Output the (X, Y) coordinate of the center of the cell containing the given text.  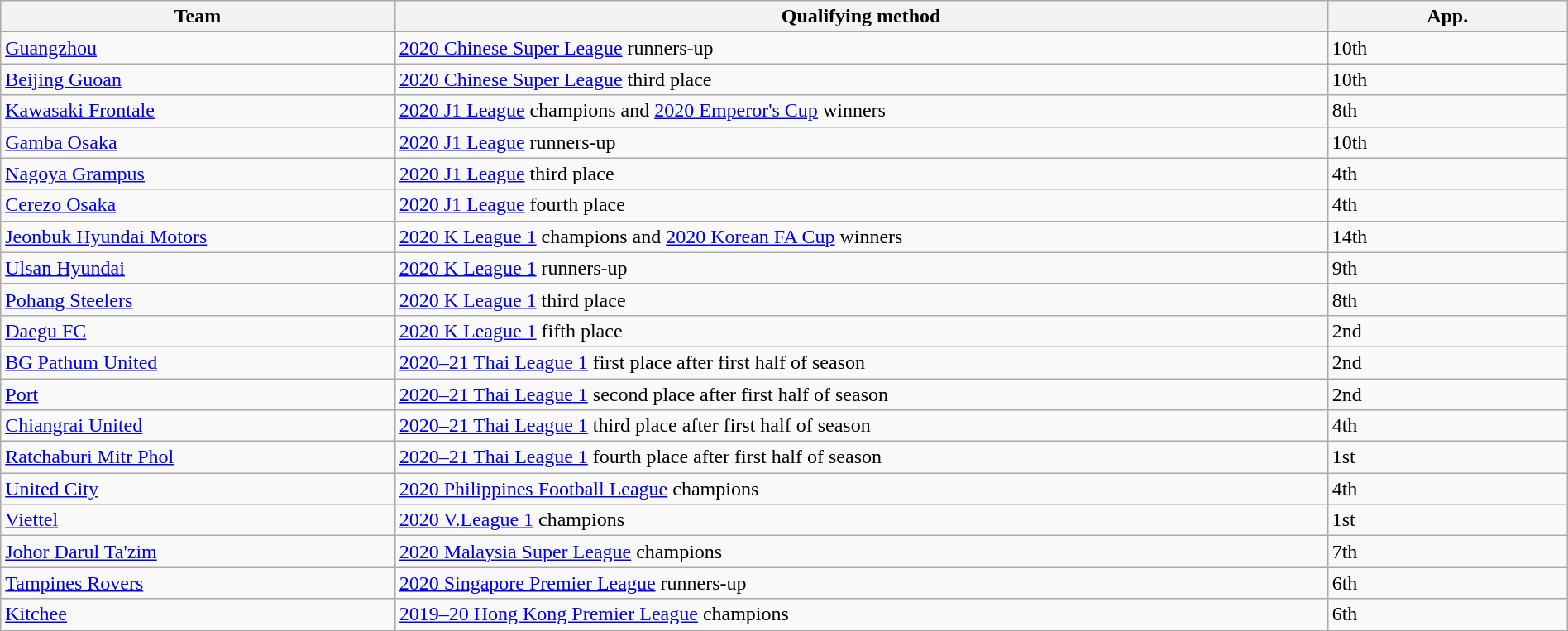
9th (1447, 268)
2020 Singapore Premier League runners-up (861, 583)
2020 K League 1 fifth place (861, 331)
2020 Chinese Super League third place (861, 79)
Team (198, 17)
2020 K League 1 third place (861, 299)
2020 Chinese Super League runners-up (861, 48)
Beijing Guoan (198, 79)
2020 J1 League champions and 2020 Emperor's Cup winners (861, 111)
Port (198, 394)
Nagoya Grampus (198, 174)
Ulsan Hyundai (198, 268)
App. (1447, 17)
Pohang Steelers (198, 299)
Cerezo Osaka (198, 205)
14th (1447, 237)
Chiangrai United (198, 426)
Daegu FC (198, 331)
2020 K League 1 champions and 2020 Korean FA Cup winners (861, 237)
Jeonbuk Hyundai Motors (198, 237)
Kitchee (198, 614)
2020 J1 League third place (861, 174)
2019–20 Hong Kong Premier League champions (861, 614)
2020 Philippines Football League champions (861, 489)
2020–21 Thai League 1 first place after first half of season (861, 362)
Gamba Osaka (198, 142)
Viettel (198, 520)
2020 K League 1 runners-up (861, 268)
2020–21 Thai League 1 fourth place after first half of season (861, 457)
7th (1447, 552)
Johor Darul Ta'zim (198, 552)
Kawasaki Frontale (198, 111)
Tampines Rovers (198, 583)
Guangzhou (198, 48)
2020 J1 League fourth place (861, 205)
2020–21 Thai League 1 second place after first half of season (861, 394)
2020 J1 League runners-up (861, 142)
BG Pathum United (198, 362)
2020 V.League 1 champions (861, 520)
2020 Malaysia Super League champions (861, 552)
Ratchaburi Mitr Phol (198, 457)
2020–21 Thai League 1 third place after first half of season (861, 426)
Qualifying method (861, 17)
United City (198, 489)
